Determine the [X, Y] coordinate at the center of the cell enclosing the given text.  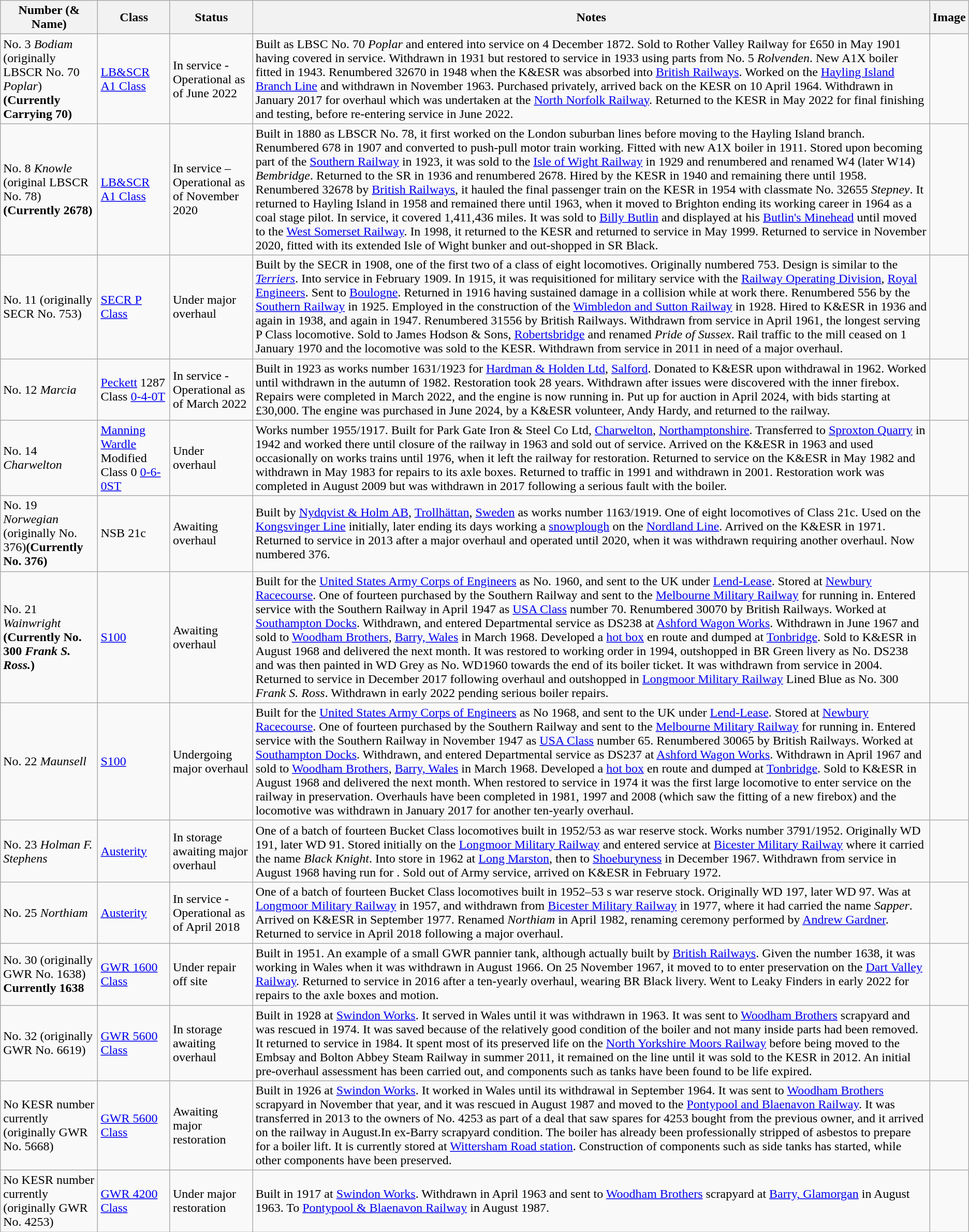
NSB 21c [134, 533]
Undergoing major overhaul [211, 762]
No. 8 Knowle (original LBSCR No. 78)(Currently 2678) [49, 189]
In storage awaiting major overhaul [211, 851]
No. 21 Wainwright (Currently No. 300 Frank S. Ross.) [49, 637]
No. 23 Holman F. Stephens [49, 851]
Status [211, 18]
GWR 1600 Class [134, 974]
In service - Operational as of June 2022 [211, 79]
No KESR number currently (originally GWR No. 4253) [49, 1201]
Under major restoration [211, 1201]
In service – Operational as of November 2020 [211, 189]
No. 22 Maunsell [49, 762]
In storage awaiting overhaul [211, 1043]
No. 19 Norwegian (originally No. 376)(Currently No. 376) [49, 533]
Under major overhaul [211, 307]
Under overhaul [211, 458]
Image [949, 18]
GWR 4200 Class [134, 1201]
Awaiting major restoration [211, 1126]
No. 14 Charwelton [49, 458]
Manning Wardle Modified Class 0 0-6-0ST [134, 458]
No. 30 (originally GWR No. 1638) Currently 1638 [49, 974]
No. 32 (originally GWR No. 6619) [49, 1043]
No KESR number currently (originally GWR No. 5668) [49, 1126]
No. 12 Marcia [49, 389]
Notes [591, 18]
Class [134, 18]
No. 3 Bodiam (originally LBSCR No. 70 Poplar)(Currently Carrying 70) [49, 79]
In service - Operational as of March 2022 [211, 389]
No. 11 (originally SECR No. 753) [49, 307]
SECR P Class [134, 307]
In service - Operational as of April 2018 [211, 913]
Under repair off site [211, 974]
Number (& Name) [49, 18]
Peckett 1287 Class 0-4-0T [134, 389]
No. 25 Northiam [49, 913]
